Capture the cell that displays the provided text and extract its (X, Y) central coordinate. 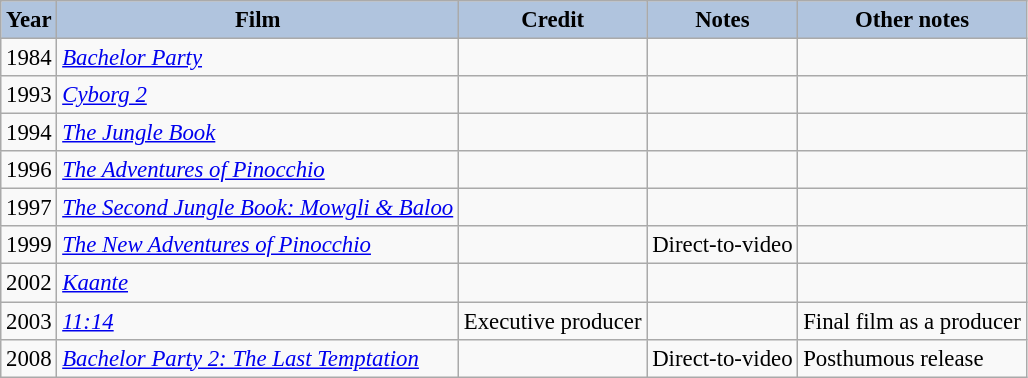
Posthumous release (912, 358)
2003 (29, 321)
Bachelor Party 2: The Last Temptation (258, 358)
Kaante (258, 283)
Cyborg 2 (258, 95)
Film (258, 20)
The Adventures of Pinocchio (258, 170)
Other notes (912, 20)
11:14 (258, 321)
Executive producer (553, 321)
2008 (29, 358)
1997 (29, 208)
1999 (29, 245)
1996 (29, 170)
Year (29, 20)
2002 (29, 283)
1993 (29, 95)
The New Adventures of Pinocchio (258, 245)
Final film as a producer (912, 321)
Notes (722, 20)
1984 (29, 58)
The Jungle Book (258, 133)
Credit (553, 20)
Bachelor Party (258, 58)
1994 (29, 133)
The Second Jungle Book: Mowgli & Baloo (258, 208)
